Scan for the cell matching the given text and deliver its [X, Y] coordinate at center. 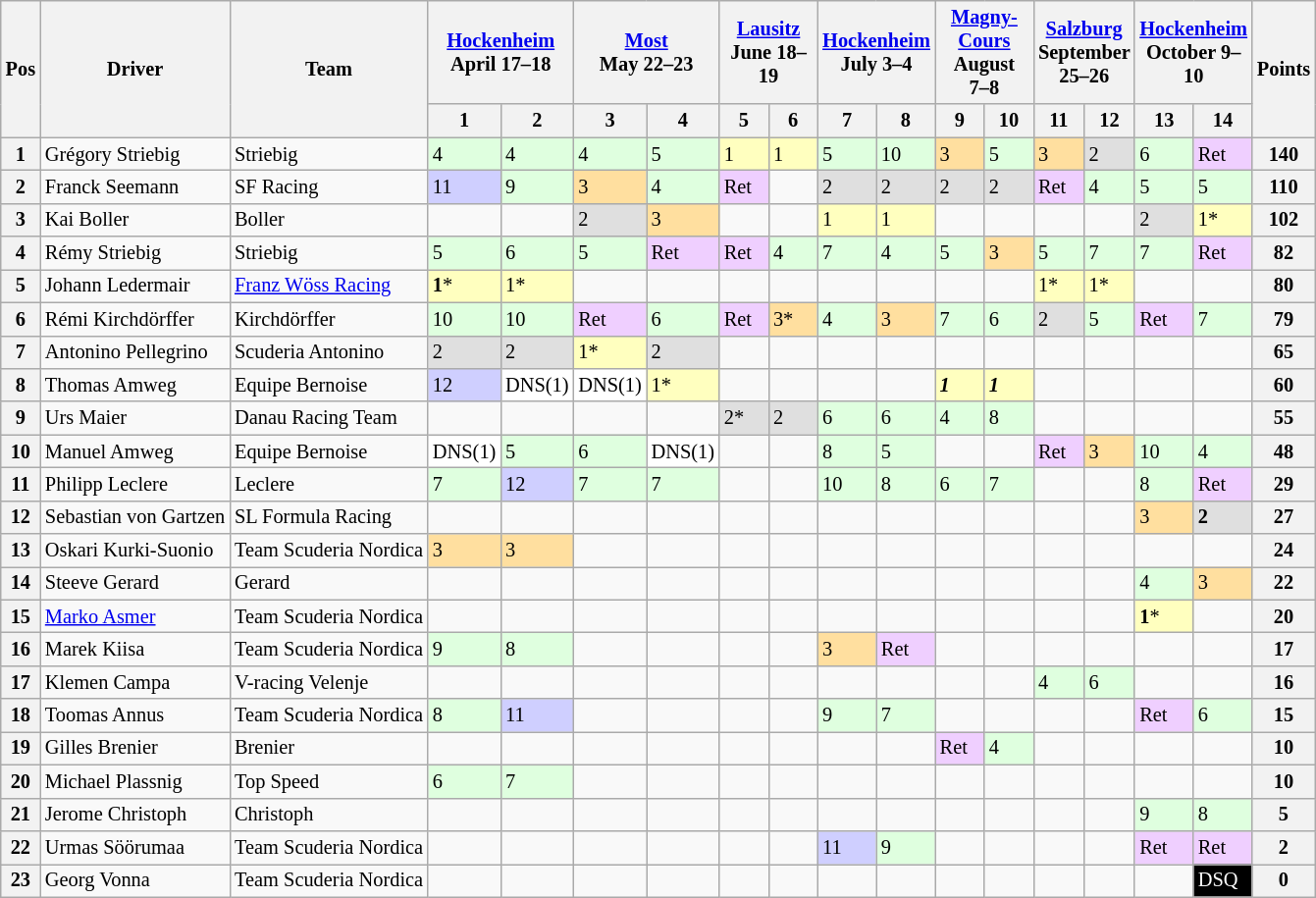
80 [1284, 286]
SF Racing [329, 186]
Gerard [329, 583]
HockenheimApril 17–18 [500, 52]
140 [1284, 154]
23 [21, 880]
79 [1284, 319]
18 [21, 715]
Philipp Leclere [135, 484]
Pos [21, 69]
Kai Boller [135, 220]
Urmas Söörumaa [135, 847]
Franz Wöss Racing [329, 286]
65 [1284, 352]
Leclere [329, 484]
Danau Racing Team [329, 418]
Team [329, 69]
3* [793, 319]
82 [1284, 253]
V-racing Velenje [329, 682]
27 [1284, 517]
Jerome Christoph [135, 815]
Top Speed [329, 781]
Driver [135, 69]
Klemen Campa [135, 682]
Marko Asmer [135, 616]
Franck Seemann [135, 186]
Antonino Pellegrino [135, 352]
Brenier [329, 748]
55 [1284, 418]
HockenheimOctober 9–10 [1193, 52]
SalzburgSeptember 25–26 [1083, 52]
24 [1284, 551]
Thomas Amweg [135, 385]
29 [1284, 484]
HockenheimJuly 3–4 [876, 52]
DSQ [1223, 880]
60 [1284, 385]
Georg Vonna [135, 880]
2* [744, 418]
Johann Ledermair [135, 286]
Michael Plassnig [135, 781]
Manuel Amweg [135, 451]
Grégory Striebig [135, 154]
MostMay 22–23 [646, 52]
Rémy Striebig [135, 253]
48 [1284, 451]
Gilles Brenier [135, 748]
Marek Kiisa [135, 649]
Urs Maier [135, 418]
Kirchdörffer [329, 319]
Boller [329, 220]
21 [21, 815]
Christoph [329, 815]
110 [1284, 186]
Magny-CoursAugust7–8 [984, 52]
SL Formula Racing [329, 517]
Toomas Annus [135, 715]
Points [1284, 69]
Sebastian von Gartzen [135, 517]
LausitzJune 18–19 [768, 52]
102 [1284, 220]
0 [1284, 880]
Steeve Gerard [135, 583]
Rémi Kirchdörffer [135, 319]
Scuderia Antonino [329, 352]
Oskari Kurki-Suonio [135, 551]
19 [21, 748]
